For the text-containing cell, return its midpoint in [X, Y] coordinate format. 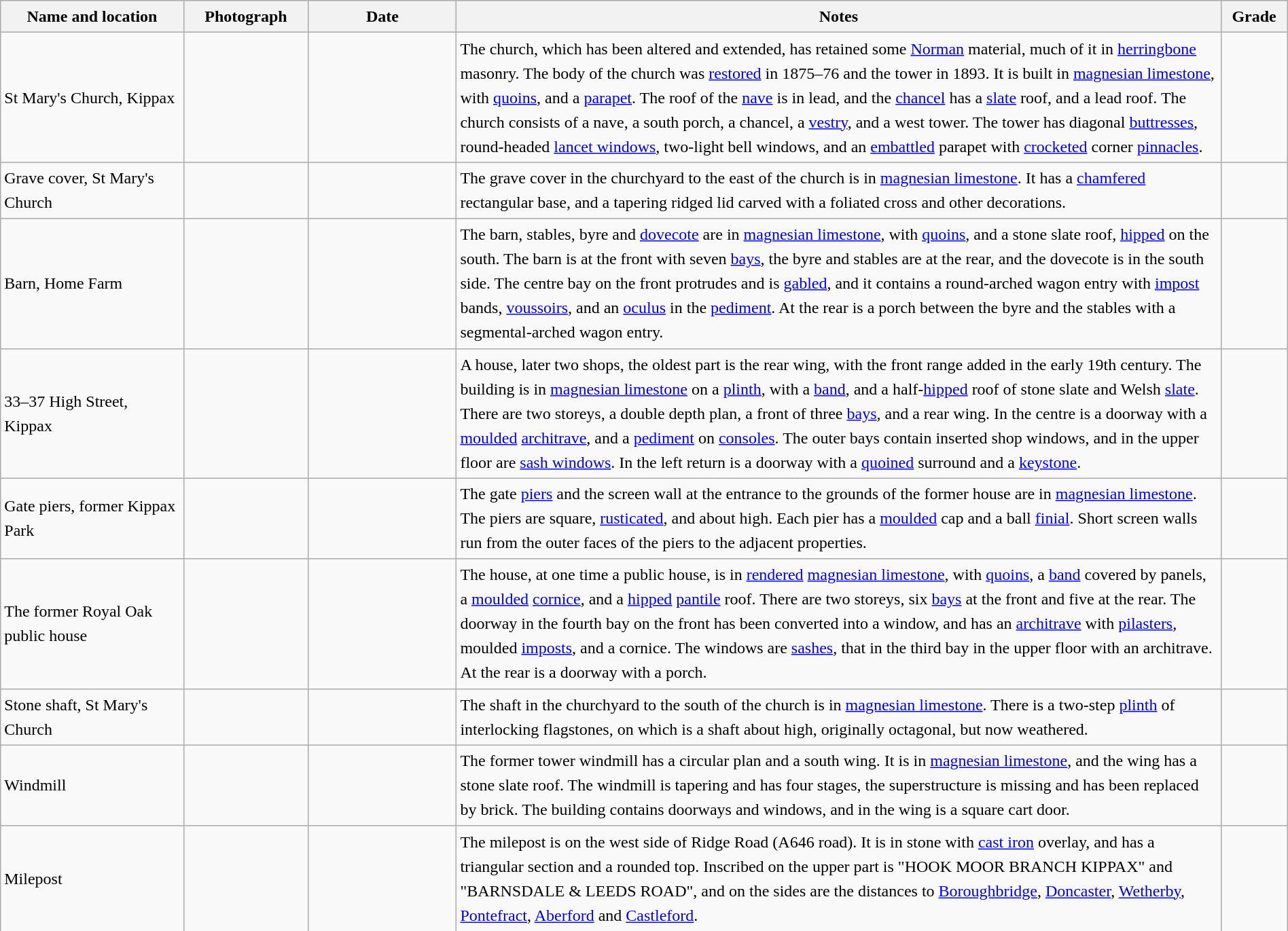
Gate piers, former Kippax Park [92, 519]
The former Royal Oak public house [92, 623]
Notes [838, 16]
Photograph [246, 16]
St Mary's Church, Kippax [92, 98]
Grade [1254, 16]
33–37 High Street, Kippax [92, 413]
Windmill [92, 785]
Milepost [92, 879]
Stone shaft, St Mary's Church [92, 717]
Grave cover, St Mary's Church [92, 190]
Barn, Home Farm [92, 284]
Name and location [92, 16]
Date [382, 16]
